Pinpoint the cell where the given text exists, returning its (x, y) midpoint coordinate. 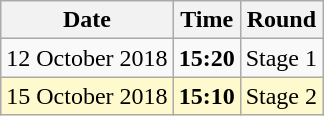
15:20 (206, 58)
Date (87, 20)
12 October 2018 (87, 58)
Stage 2 (281, 96)
Time (206, 20)
Stage 1 (281, 58)
Round (281, 20)
15:10 (206, 96)
15 October 2018 (87, 96)
